Provide the [x, y] coordinate of the cell's center where the given text is located.  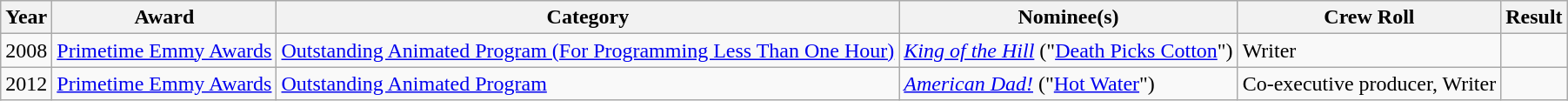
Result [1534, 17]
King of the Hill ("Death Picks Cotton") [1068, 50]
Co-executive producer, Writer [1369, 84]
Year [26, 17]
2012 [26, 84]
Writer [1369, 50]
2008 [26, 50]
Outstanding Animated Program (For Programming Less Than One Hour) [588, 50]
Outstanding Animated Program [588, 84]
Crew Roll [1369, 17]
American Dad! ("Hot Water") [1068, 84]
Category [588, 17]
Nominee(s) [1068, 17]
Award [164, 17]
